Find where the given text appears and provide that cell's center as (x, y) coordinate. 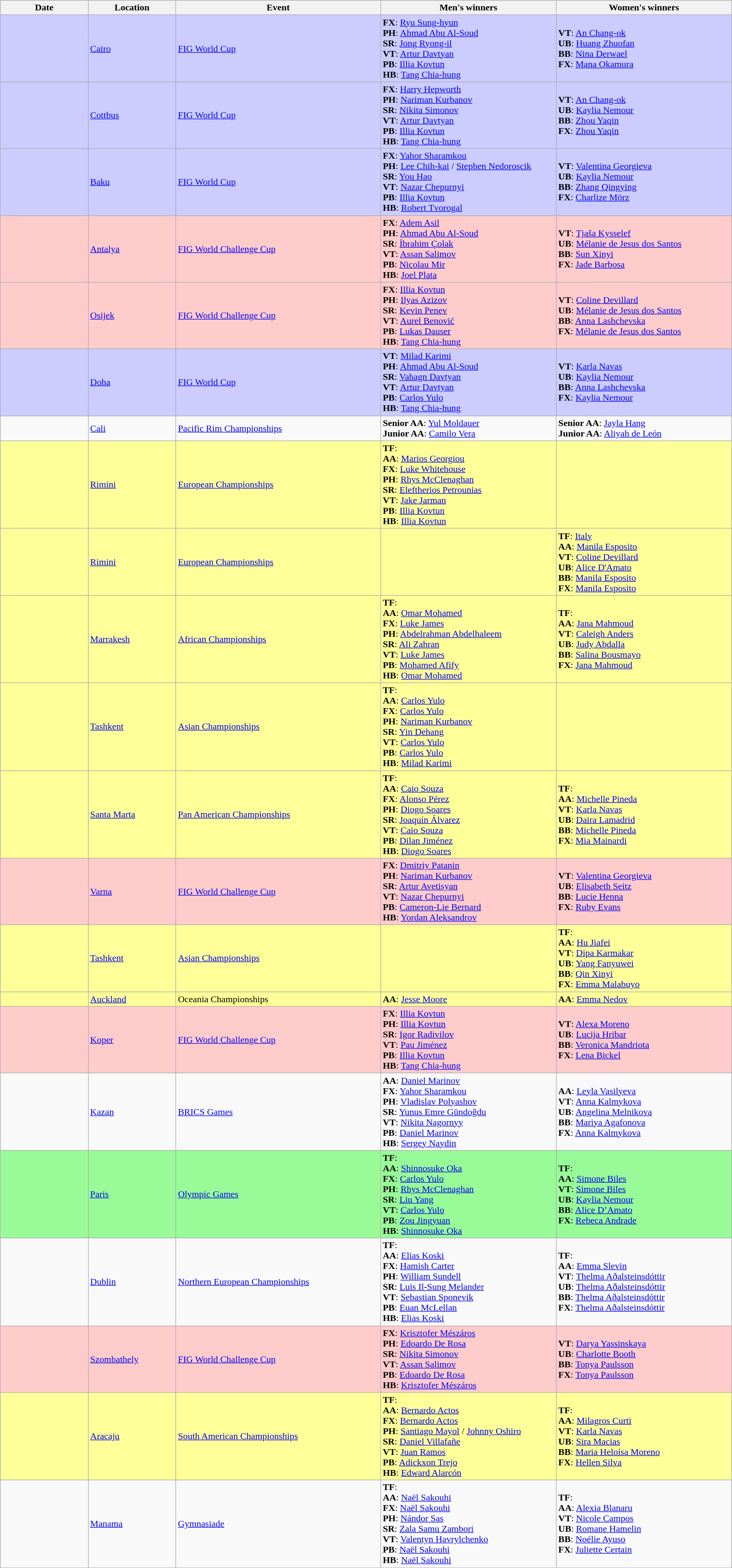
FX: Illia KovtunPH: Ilyas Azizov SR: Kevin PenevVT: Aurel BenovićPB: Lukas DauserHB: Tang Chia-hung (469, 316)
TF: AA: Emma SlevinVT: Thelma AðalsteinsdóttirUB: Thelma AðalsteinsdóttirBB: Thelma AðalsteinsdóttirFX: Thelma Aðalsteinsdóttir (644, 1282)
TF: AA: Shinnosuke Oka FX: Carlos Yulo PH: Rhys McClenaghan SR: Liu Yang VT: Carlos Yulo PB: Zou Jingyuan HB: Shinnosuke Oka (469, 1194)
Manama (132, 1524)
AA: Jesse Moore (469, 999)
FX: Yahor SharamkouPH: Lee Chih-kai / Stephen NedoroscikSR: You HaoVT: Nazar ChepurnyiPB: Illia KovtunHB: Robert Tvorogal (469, 182)
VT: Coline DevillardUB: Mélanie de Jesus dos SantosBB: Anna LashchevskaFX: Mélanie de Jesus dos Santos (644, 316)
VT: An Chang-okUB: Huang ZhuofanBB: Nina DerwaelFX: Mana Okamura (644, 49)
TF: AA: Jana MahmoudVT: Caleigh AndersUB: Judy AbdallaBB: Salina BousmayoFX: Jana Mahmoud (644, 639)
Cairo (132, 49)
TF: AA: Michelle Pineda VT: Karla Navas UB: Daira Lamadrid BB: Michelle Pineda FX: Mia Mainardi (644, 814)
Location (132, 8)
FX: Illia Kovtun PH: Illia Kovtun SR: Igor Radivilov VT: Pau Jiménez PB: Illia Kovtun HB: Tang Chia-hung (469, 1040)
TF: AA: Hu JiafeiVT: Dipa KarmakarUB: Yang FanyuweiBB: Qin XinyiFX: Emma Malabuyo (644, 959)
FX: Adem AsilPH: Ahmad Abu Al-Soud SR: İbrahim ÇolakVT: Assan SalimovPB: Nicolau MirHB: Joel Plata (469, 249)
FX: Harry HepworthPH: Nariman KurbanovSR: Nikita SimonovVT: Artur DavtyanPB: Illia KovtunHB: Tang Chia-hung (469, 115)
Baku (132, 182)
TF: AA: Elias KoskiFX: Hamish CarterPH: William SundellSR: Luis Il-Sung MelanderVT: Sebastian SponevikPB: Euan McLellanHB: Elias Koski (469, 1282)
VT: Tjaša KysselefUB: Mélanie de Jesus dos SantosBB: Sun XinyiFX: Jade Barbosa (644, 249)
AA: Emma Nedov (644, 999)
TF: AA: Naël SakouhiFX: Naël SakouhiPH: Nándor SasSR: Zala Samu ZamboriVT: Valentyn HavrylchenkoPB: Naël SakouhiHB: Naël Sakouhi (469, 1524)
Gymnasiade (278, 1524)
TF: AA: Omar MohamedFX: Luke JamesPH: Abdelrahman AbdelhaleemSR: Ali ZahranVT: Luke JamesPB: Mohamed AfifyHB: Omar Mohamed (469, 639)
Kazan (132, 1112)
VT: Karla NavasUB: Kaylia NemourBB: Anna LashchevskaFX: Kaylia Nemour (644, 382)
Senior AA: Yul MoldauerJunior AA: Camilo Vera (469, 428)
TF: AA: Caio Souza FX: Alonso Pérez PH: Diogo Soares SR: Joaquín Álvarez VT: Caio Souza PB: Dilan Jiménez HB: Diogo Soares (469, 814)
Marrakesh (132, 639)
Women's winners (644, 8)
TF: AA: Carlos Yulo FX: Carlos Yulo PH: Nariman Kurbanov SR: Yin Dehang VT: Carlos Yulo PB: Carlos Yulo HB: Milad Karimi (469, 726)
Koper (132, 1040)
Senior AA: Jayla HangJunior AA: Aliyah de León (644, 428)
VT: Darya YassinskayaUB: Charlotte BoothBB: Tonya PaulssonFX: Tonya Paulsson (644, 1359)
Santa Marta (132, 814)
Szombathely (132, 1359)
TF: AA: Simone Biles VT: Simone BilesUB: Kaylia NemourBB: Alice D’AmatoFX: Rebeca Andrade (644, 1194)
Aracaju (132, 1436)
African Championships (278, 639)
TF: AA: Alexia BlanaruVT: Nicole CamposUB: Romane HamelinBB: Noélie AyusoFX: Juliette Certain (644, 1524)
Osijek (132, 316)
Pacific Rim Championships (278, 428)
Doha (132, 382)
South American Championships (278, 1436)
TF: AA: Marios GeorgiouFX: Luke WhitehousePH: Rhys McClenaghanSR: Eleftherios PetrouniasVT: Jake JarmanPB: Illia KovtunHB: Illia Kovtun (469, 485)
Oceania Championships (278, 999)
Dublin (132, 1282)
Auckland (132, 999)
VT: Milad KarimiPH: Ahmad Abu Al-SoudSR: Vahagn DavtyanVT: Artur DavtyanPB: Carlos YuloHB: Tang Chia-hung (469, 382)
Paris (132, 1194)
Varna (132, 891)
Cottbus (132, 115)
VT: Alexa Moreno UB: Lucija Hribar BB: Veronica Mandriota FX: Lena Bickel (644, 1040)
FX: Dmitriy Patanin PH: Nariman Kurbanov SR: Artur Avetisyan VT: Nazar Chepurnyi PB: Cameron-Lie Bernard HB: Yordan Aleksandrov (469, 891)
Northern European Championships (278, 1282)
FX: Ryu Sung-hyunPH: Ahmad Abu Al-SoudSR: Jong Ryong-ilVT: Artur DavtyanPB: Illia KovtunHB: Tang Chia-hung (469, 49)
AA: Daniel Marinov FX: Yahor Sharamkou PH: Vladislav Polyashov SR: Yunus Emre Gündoğdu VT: Nikita Nagornyy PB: Daniel Marinov HB: Sergey Naydin (469, 1112)
FX: Krisztofer MészárosPH: Edoardo De RosaSR: Nikita SimonovVT: Assan SalimovPB: Edoardo De RosaHB: Krisztofer Mészáros (469, 1359)
TF: AA: Milagros CurtiVT: Karla NavasUB: Sira MaciasBB: Maria Heloísa MorenoFX: Hellen Silva (644, 1436)
AA: Leyla Vasilyeva VT: Anna Kalmykova UB: Angelina Melnikova BB: Mariya Agafonova FX: Anna Kalmykova (644, 1112)
Pan American Championships (278, 814)
Cali (132, 428)
TF: ItalyAA: Manila EspositoVT: Coline DevillardUB: Alice D'AmatoBB: Manila EspositoFX: Manila Esposito (644, 562)
Date (44, 8)
TF: AA: Bernardo ActosFX: Bernardo ActosPH: Santiago Mayol / Johnny OshiroSR: Daniel VillafañeVT: Juan RamosPB: Adickxon TrejoHB: Edward Alarcón (469, 1436)
BRICS Games (278, 1112)
VT: An Chang-okUB: Kaylia NemourBB: Zhou YaqinFX: Zhou Yaqin (644, 115)
Men's winners (469, 8)
Antalya (132, 249)
VT: Valentina Georgieva UB: Elisabeth Seitz BB: Lucie Henna FX: Ruby Evans (644, 891)
VT: Valentina GeorgievaUB: Kaylia NemourBB: Zhang QingyingFX: Charlize Mörz (644, 182)
Event (278, 8)
Olympic Games (278, 1194)
